Find where the given text appears and provide that cell's center as (X, Y) coordinate. 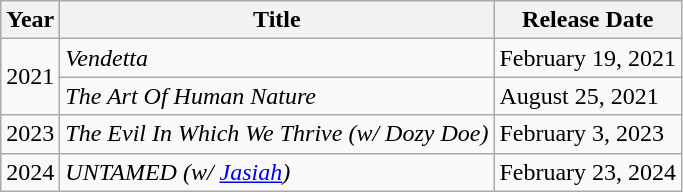
February 19, 2021 (588, 58)
Title (277, 20)
2023 (30, 134)
The Evil In Which We Thrive (w/ Dozy Doe) (277, 134)
UNTAMED (w/ Jasiah) (277, 172)
Release Date (588, 20)
2021 (30, 77)
2024 (30, 172)
Vendetta (277, 58)
Year (30, 20)
The Art Of Human Nature (277, 96)
August 25, 2021 (588, 96)
February 23, 2024 (588, 172)
February 3, 2023 (588, 134)
